Provide the (x, y) coordinate of the cell's center where the given text is located.  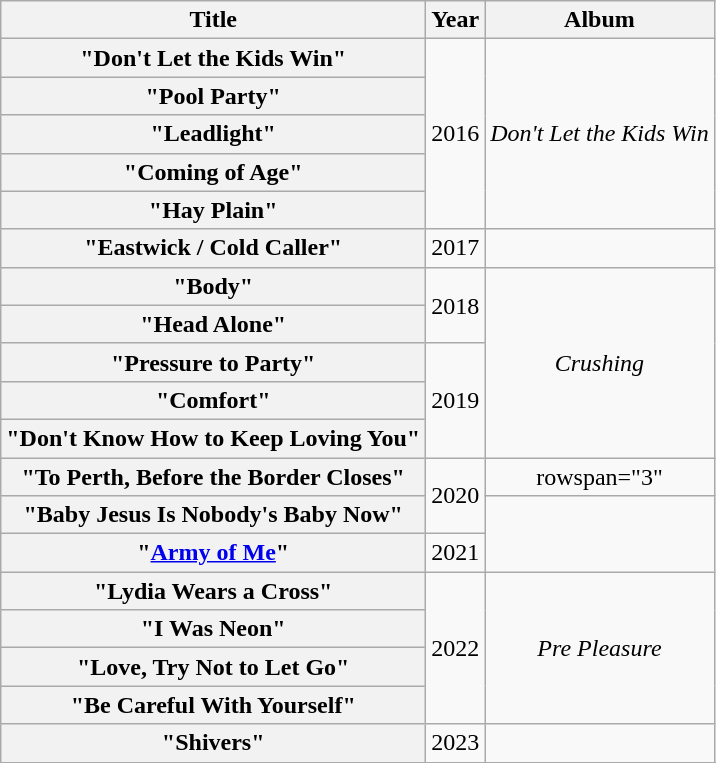
Title (214, 20)
"Pool Party" (214, 96)
"Hay Plain" (214, 210)
"Be Careful With Yourself" (214, 705)
"Leadlight" (214, 134)
2017 (456, 248)
"Comfort" (214, 400)
"Don't Know How to Keep Loving You" (214, 438)
rowspan="3" (600, 477)
"To Perth, Before the Border Closes" (214, 477)
"Lydia Wears a Cross" (214, 591)
2016 (456, 134)
Crushing (600, 362)
"Baby Jesus Is Nobody's Baby Now" (214, 515)
2019 (456, 400)
Don't Let the Kids Win (600, 134)
"Pressure to Party" (214, 362)
"Coming of Age" (214, 172)
"I Was Neon" (214, 629)
2018 (456, 305)
"Don't Let the Kids Win" (214, 58)
2023 (456, 743)
"Eastwick / Cold Caller" (214, 248)
Year (456, 20)
Album (600, 20)
"Shivers" (214, 743)
"Army of Me" (214, 553)
2022 (456, 648)
2021 (456, 553)
Pre Pleasure (600, 648)
"Body" (214, 286)
"Love, Try Not to Let Go" (214, 667)
"Head Alone" (214, 324)
2020 (456, 496)
